Return [x, y] of the center of cell containing provided text 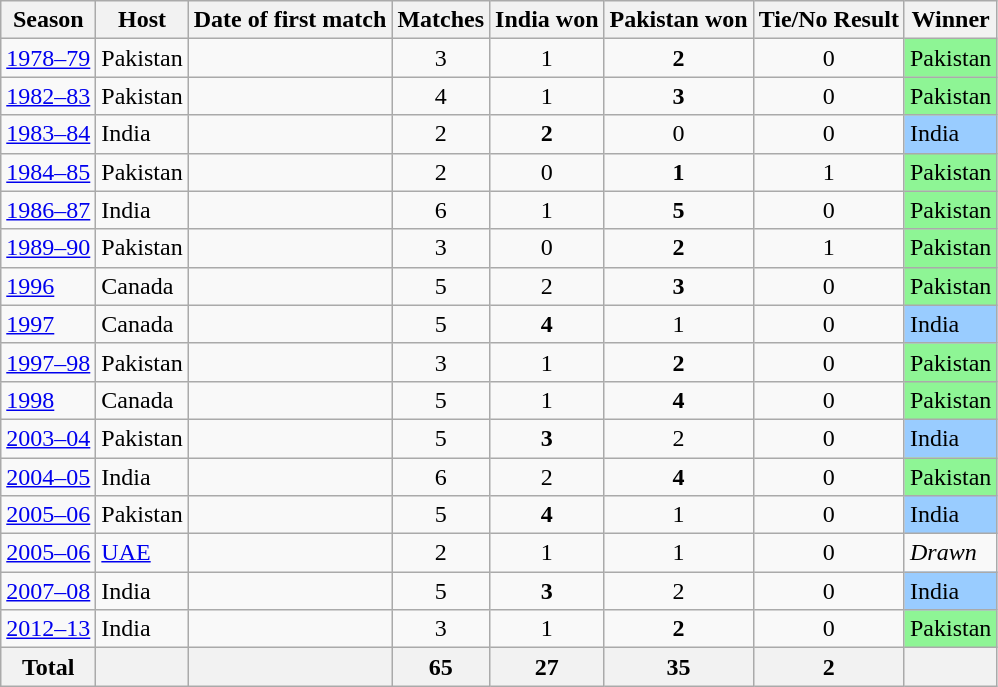
1982–83 [48, 96]
1983–84 [48, 134]
Season [48, 20]
2004–05 [48, 477]
1986–87 [48, 210]
1996 [48, 286]
Pakistan won [678, 20]
1998 [48, 400]
27 [547, 667]
Date of first match [290, 20]
Drawn [950, 553]
1997 [48, 324]
35 [678, 667]
2007–08 [48, 591]
Winner [950, 20]
UAE [142, 553]
Matches [441, 20]
65 [441, 667]
Tie/No Result [828, 20]
India won [547, 20]
Total [48, 667]
2003–04 [48, 438]
Host [142, 20]
1984–85 [48, 172]
2012–13 [48, 629]
1989–90 [48, 248]
1978–79 [48, 58]
1997–98 [48, 362]
